Return (X, Y) of the center of cell containing provided text 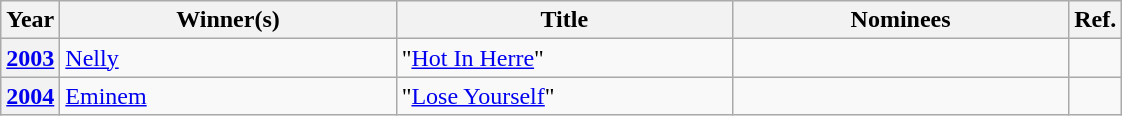
2003 (30, 58)
Ref. (1096, 20)
Winner(s) (228, 20)
Title (564, 20)
"Hot In Herre" (564, 58)
2004 (30, 96)
Nelly (228, 58)
Year (30, 20)
Nominees (900, 20)
"Lose Yourself" (564, 96)
Eminem (228, 96)
